Return the (x, y) coordinate for the center point of the cell that contains the specified text.  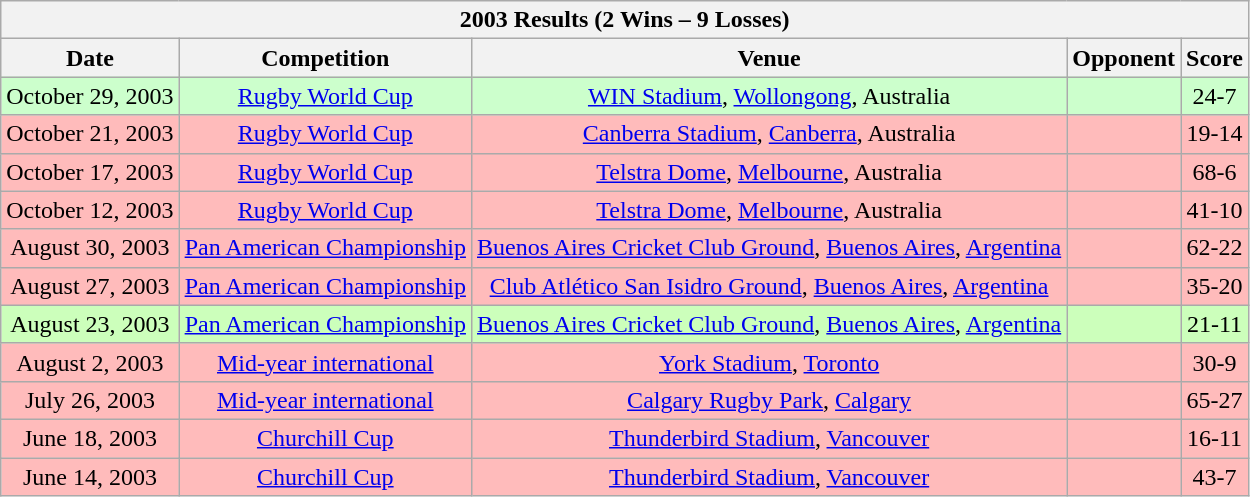
62-22 (1214, 248)
York Stadium, Toronto (768, 362)
August 27, 2003 (90, 286)
Club Atlético San Isidro Ground, Buenos Aires, Argentina (768, 286)
68-6 (1214, 172)
Canberra Stadium, Canberra, Australia (768, 134)
July 26, 2003 (90, 400)
October 29, 2003 (90, 96)
30-9 (1214, 362)
October 21, 2003 (90, 134)
Venue (768, 58)
2003 Results (2 Wins – 9 Losses) (625, 20)
October 12, 2003 (90, 210)
35-20 (1214, 286)
August 23, 2003 (90, 324)
August 2, 2003 (90, 362)
October 17, 2003 (90, 172)
Score (1214, 58)
19-14 (1214, 134)
Date (90, 58)
65-27 (1214, 400)
June 18, 2003 (90, 438)
WIN Stadium, Wollongong, Australia (768, 96)
43-7 (1214, 477)
Opponent (1124, 58)
24-7 (1214, 96)
June 14, 2003 (90, 477)
Competition (325, 58)
Calgary Rugby Park, Calgary (768, 400)
41-10 (1214, 210)
August 30, 2003 (90, 248)
16-11 (1214, 438)
21-11 (1214, 324)
